Pinpoint the cell where the given text exists, returning its [X, Y] midpoint coordinate. 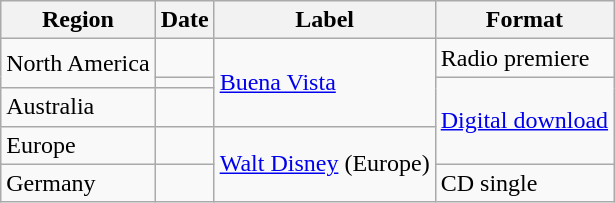
Buena Vista [324, 82]
Date [184, 20]
Label [324, 20]
CD single [524, 183]
Europe [78, 145]
Germany [78, 183]
Australia [78, 107]
Walt Disney (Europe) [324, 164]
Digital download [524, 120]
North America [78, 64]
Radio premiere [524, 58]
Format [524, 20]
Region [78, 20]
